Scan for the cell matching the given text and deliver its [X, Y] coordinate at center. 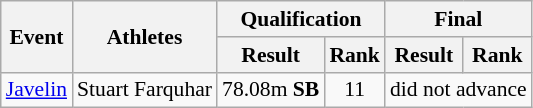
Final [458, 19]
Event [36, 36]
Athletes [144, 36]
did not advance [458, 90]
Qualification [301, 19]
Stuart Farquhar [144, 90]
78.08m SB [270, 90]
Javelin [36, 90]
11 [354, 90]
